For the text-containing cell, return its midpoint in [X, Y] coordinate format. 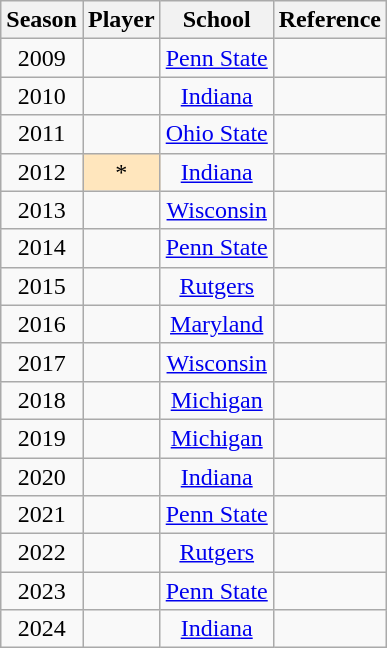
2016 [42, 324]
2018 [42, 400]
2019 [42, 438]
2015 [42, 286]
2024 [42, 629]
2023 [42, 591]
School [216, 20]
2013 [42, 210]
* [121, 172]
Maryland [216, 324]
2021 [42, 515]
Player [121, 20]
2009 [42, 58]
Ohio State [216, 134]
Reference [330, 20]
2017 [42, 362]
2012 [42, 172]
2011 [42, 134]
2020 [42, 477]
2014 [42, 248]
Season [42, 20]
2022 [42, 553]
2010 [42, 96]
